For the text-containing cell, return its midpoint in [x, y] coordinate format. 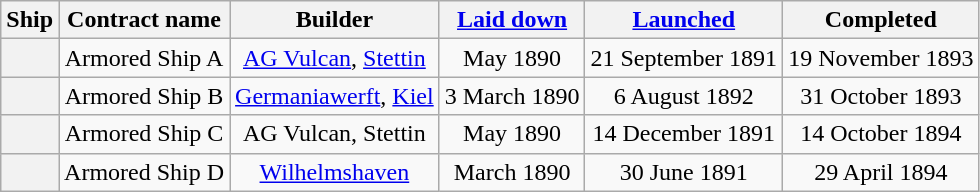
31 October 1893 [881, 96]
14 October 1894 [881, 134]
30 June 1891 [684, 172]
19 November 1893 [881, 58]
Wilhelmshaven [335, 172]
March 1890 [512, 172]
Contract name [144, 20]
21 September 1891 [684, 58]
14 December 1891 [684, 134]
Builder [335, 20]
Armored Ship B [144, 96]
Ship [30, 20]
Launched [684, 20]
29 April 1894 [881, 172]
3 March 1890 [512, 96]
Germaniawerft, Kiel [335, 96]
Armored Ship C [144, 134]
Armored Ship D [144, 172]
Completed [881, 20]
Laid down [512, 20]
Armored Ship A [144, 58]
6 August 1892 [684, 96]
